Provide the (X, Y) coordinate of the cell's center where the given text is located.  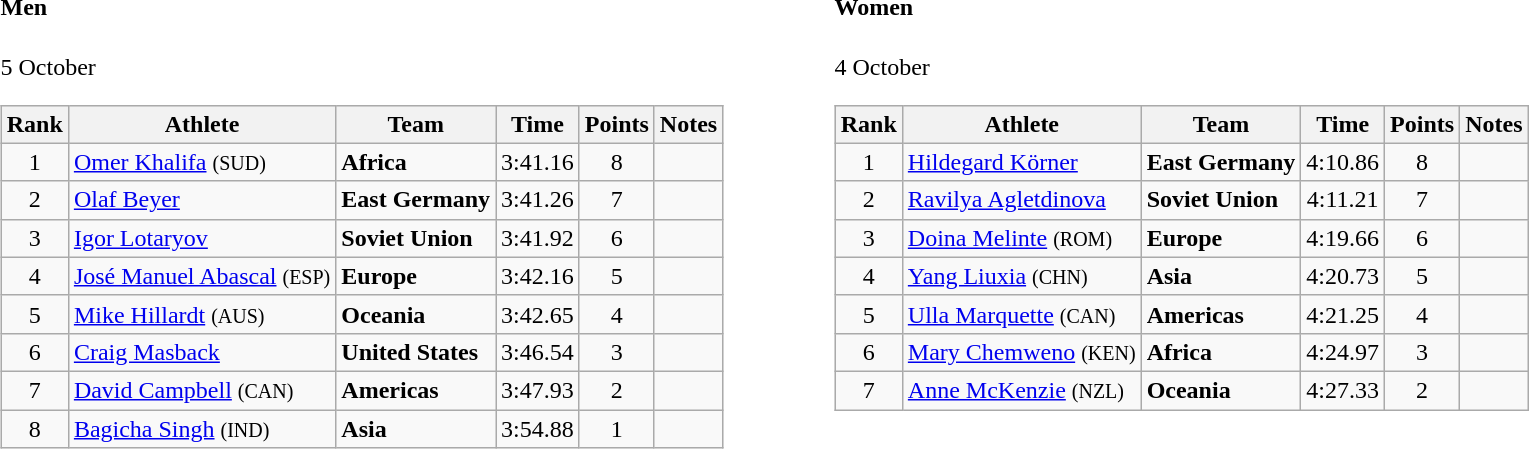
3:41.92 (538, 238)
4:21.25 (1343, 314)
4:27.33 (1343, 390)
3:42.16 (538, 276)
3:41.26 (538, 200)
Yang Liuxia (CHN) (1022, 276)
4:20.73 (1343, 276)
Ulla Marquette (CAN) (1022, 314)
Doina Melinte (ROM) (1022, 238)
4:24.97 (1343, 352)
Ravilya Agletdinova (1022, 200)
4:11.21 (1343, 200)
3:41.16 (538, 162)
4:19.66 (1343, 238)
3:42.65 (538, 314)
Mike Hillardt (AUS) (202, 314)
3:47.93 (538, 390)
3:54.88 (538, 429)
Hildegard Körner (1022, 162)
United States (416, 352)
Anne McKenzie (NZL) (1022, 390)
Omer Khalifa (SUD) (202, 162)
4:10.86 (1343, 162)
3:46.54 (538, 352)
Igor Lotaryov (202, 238)
Mary Chemweno (KEN) (1022, 352)
David Campbell (CAN) (202, 390)
Olaf Beyer (202, 200)
José Manuel Abascal (ESP) (202, 276)
Bagicha Singh (IND) (202, 429)
Craig Masback (202, 352)
